Output the [X, Y] coordinate of the center of the cell containing the given text.  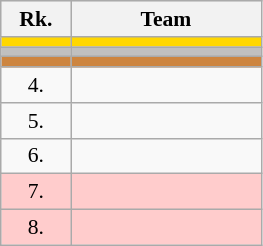
7. [36, 192]
6. [36, 156]
4. [36, 85]
8. [36, 228]
Team [166, 19]
Rk. [36, 19]
5. [36, 121]
